Return the [x, y] coordinate for the center point of the cell that contains the specified text.  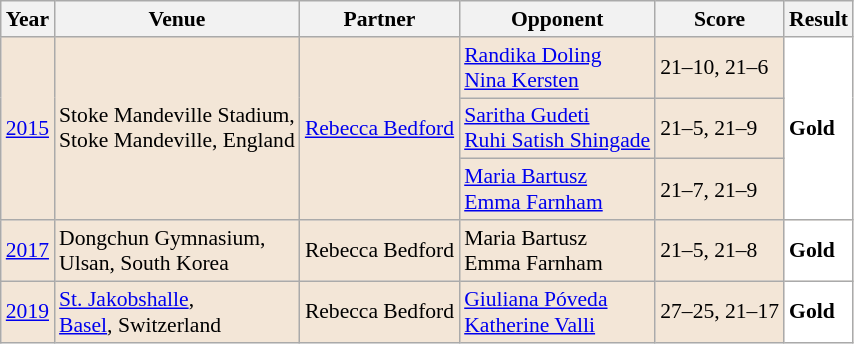
Venue [177, 19]
21–7, 21–9 [720, 190]
2015 [28, 128]
Result [818, 19]
Dongchun Gymnasium,Ulsan, South Korea [177, 250]
21–10, 21–6 [720, 68]
21–5, 21–8 [720, 250]
Year [28, 19]
Giuliana Póveda Katherine Valli [557, 312]
2019 [28, 312]
Partner [380, 19]
Saritha Gudeti Ruhi Satish Shingade [557, 128]
2017 [28, 250]
St. Jakobshalle,Basel, Switzerland [177, 312]
21–5, 21–9 [720, 128]
Opponent [557, 19]
Randika Doling Nina Kersten [557, 68]
Score [720, 19]
27–25, 21–17 [720, 312]
Stoke Mandeville Stadium,Stoke Mandeville, England [177, 128]
